Capture the cell that displays the provided text and extract its [X, Y] central coordinate. 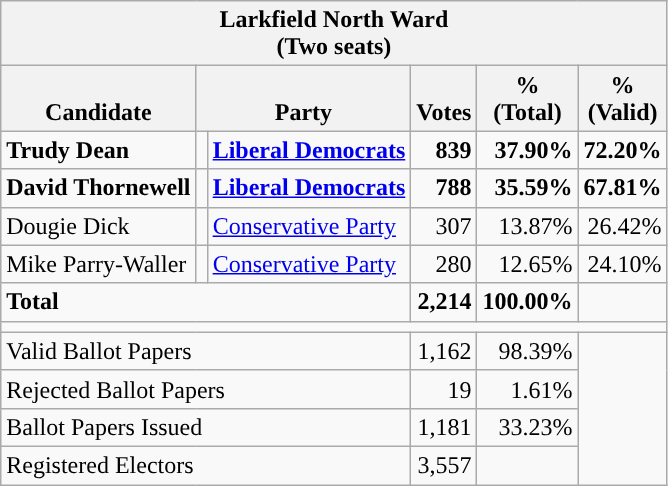
19 [444, 389]
67.81% [622, 188]
72.20% [622, 150]
Candidate [98, 98]
Mike Parry-Waller [98, 264]
1.61% [528, 389]
Dougie Dick [98, 226]
Registered Electors [206, 465]
Rejected Ballot Papers [206, 389]
Larkfield North Ward(Two seats) [334, 34]
37.90% [528, 150]
788 [444, 188]
3,557 [444, 465]
280 [444, 264]
Valid Ballot Papers [206, 351]
12.65% [528, 264]
98.39% [528, 351]
Party [304, 98]
26.42% [622, 226]
839 [444, 150]
Ballot Papers Issued [206, 427]
Votes [444, 98]
Total [206, 302]
13.87% [528, 226]
24.10% [622, 264]
%(Valid) [622, 98]
Trudy Dean [98, 150]
1,162 [444, 351]
%(Total) [528, 98]
33.23% [528, 427]
35.59% [528, 188]
307 [444, 226]
1,181 [444, 427]
2,214 [444, 302]
David Thornewell [98, 188]
100.00% [528, 302]
